Extract the [X, Y] coordinate from the center of the cell holding the provided text.  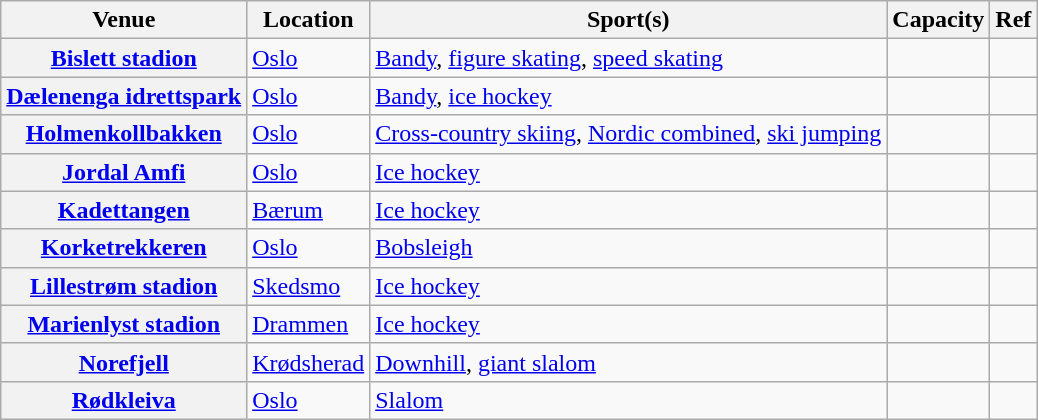
Marienlyst stadion [124, 324]
Bislett stadion [124, 58]
Skedsmo [308, 286]
Bandy, ice hockey [628, 96]
Rødkleiva [124, 400]
Bærum [308, 210]
Lillestrøm stadion [124, 286]
Bobsleigh [628, 248]
Krødsherad [308, 362]
Downhill, giant slalom [628, 362]
Drammen [308, 324]
Korketrekkeren [124, 248]
Ref [1014, 20]
Venue [124, 20]
Slalom [628, 400]
Norefjell [124, 362]
Kadettangen [124, 210]
Holmenkollbakken [124, 134]
Dælenenga idrettspark [124, 96]
Location [308, 20]
Capacity [938, 20]
Jordal Amfi [124, 172]
Bandy, figure skating, speed skating [628, 58]
Sport(s) [628, 20]
Cross-country skiing, Nordic combined, ski jumping [628, 134]
